Search for the cell housing the specified text and yield its [X, Y] center coordinate. 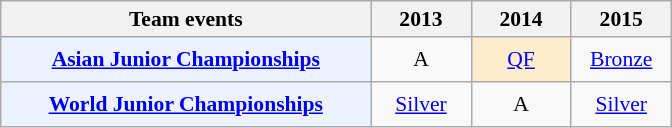
Bronze [621, 60]
2014 [521, 19]
World Junior Championships [186, 104]
Asian Junior Championships [186, 60]
QF [521, 60]
2013 [421, 19]
Team events [186, 19]
2015 [621, 19]
